Search for the cell housing the specified text and yield its [X, Y] center coordinate. 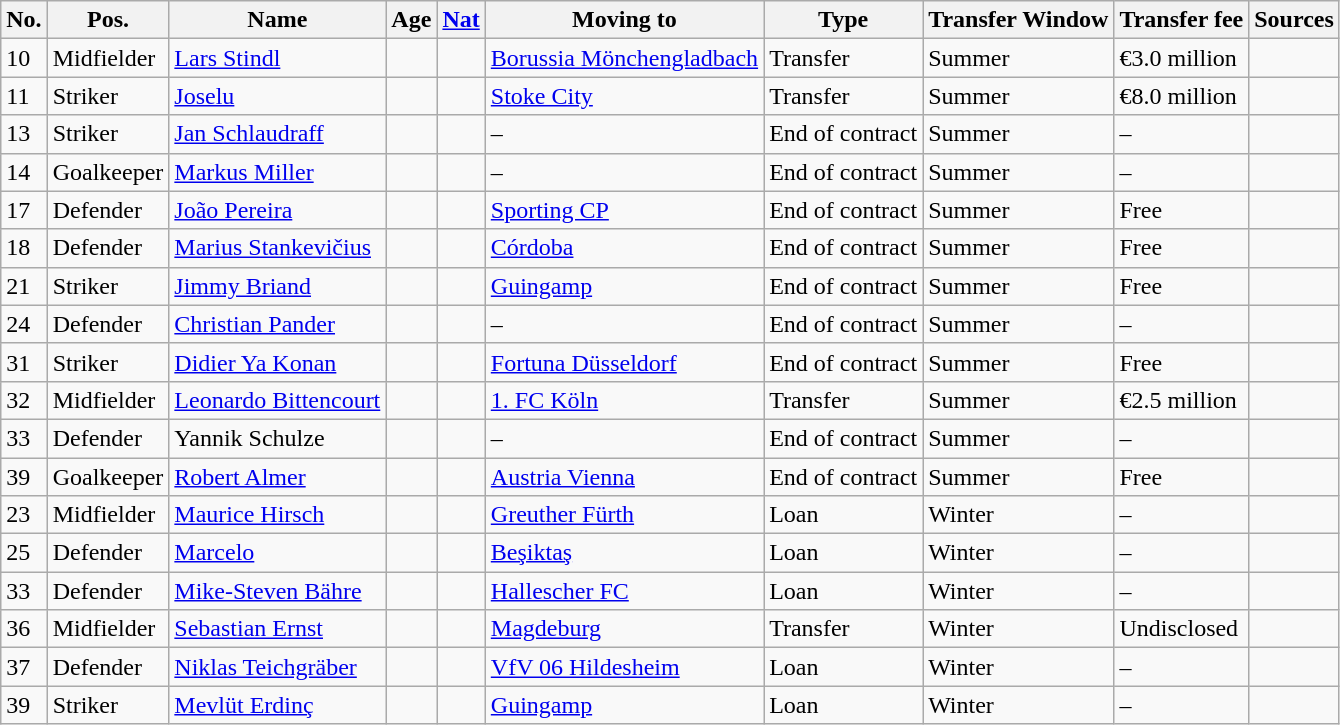
Transfer fee [1182, 20]
João Pereira [278, 210]
Robert Almer [278, 477]
Borussia Mönchengladbach [624, 58]
Córdoba [624, 248]
31 [24, 362]
32 [24, 400]
Marius Stankevičius [278, 248]
Jan Schlaudraff [278, 134]
24 [24, 324]
€8.0 million [1182, 96]
Pos. [108, 20]
Name [278, 20]
Lars Stindl [278, 58]
Type [844, 20]
Beşiktaş [624, 553]
Joselu [278, 96]
23 [24, 515]
Niklas Teichgräber [278, 667]
36 [24, 629]
Undisclosed [1182, 629]
1. FC Köln [624, 400]
37 [24, 667]
Didier Ya Konan [278, 362]
Hallescher FC [624, 591]
VfV 06 Hildesheim [624, 667]
Sporting CP [624, 210]
Maurice Hirsch [278, 515]
Nat [461, 20]
13 [24, 134]
21 [24, 286]
17 [24, 210]
Mevlüt Erdinç [278, 705]
Christian Pander [278, 324]
14 [24, 172]
Stoke City [624, 96]
Magdeburg [624, 629]
10 [24, 58]
Sebastian Ernst [278, 629]
Transfer Window [1018, 20]
No. [24, 20]
18 [24, 248]
11 [24, 96]
Sources [1294, 20]
Markus Miller [278, 172]
Fortuna Düsseldorf [624, 362]
Mike-Steven Bähre [278, 591]
Leonardo Bittencourt [278, 400]
Moving to [624, 20]
€3.0 million [1182, 58]
Greuther Fürth [624, 515]
€2.5 million [1182, 400]
25 [24, 553]
Age [412, 20]
Jimmy Briand [278, 286]
Yannik Schulze [278, 438]
Marcelo [278, 553]
Austria Vienna [624, 477]
